Scan for the cell matching the given text and deliver its (X, Y) coordinate at center. 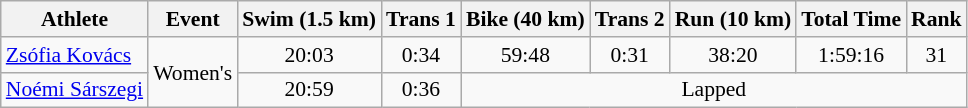
20:59 (309, 90)
20:03 (309, 55)
Women's (192, 72)
0:34 (421, 55)
0:36 (421, 90)
38:20 (733, 55)
1:59:16 (851, 55)
Total Time (851, 19)
0:31 (630, 55)
Swim (1.5 km) (309, 19)
Lapped (714, 90)
Zsófia Kovács (74, 55)
Event (192, 19)
Run (10 km) (733, 19)
Trans 2 (630, 19)
Trans 1 (421, 19)
59:48 (526, 55)
31 (936, 55)
Athlete (74, 19)
Noémi Sárszegi (74, 90)
Bike (40 km) (526, 19)
Rank (936, 19)
